Capture the cell that displays the provided text and extract its (X, Y) central coordinate. 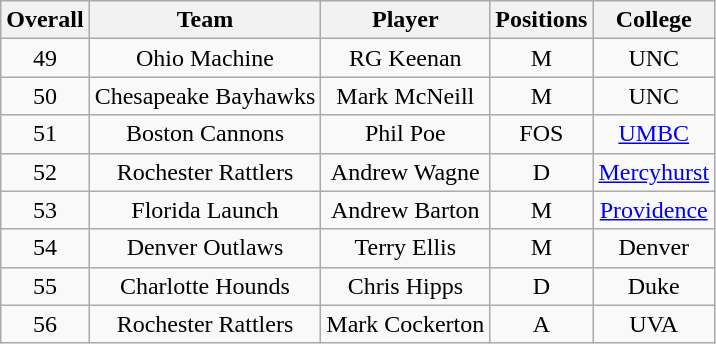
UMBC (654, 134)
RG Keenan (406, 58)
Positions (542, 20)
Mercyhurst (654, 172)
FOS (542, 134)
Boston Cannons (205, 134)
53 (45, 210)
Chesapeake Bayhawks (205, 96)
51 (45, 134)
Andrew Barton (406, 210)
A (542, 324)
Ohio Machine (205, 58)
Duke (654, 286)
Andrew Wagne (406, 172)
Providence (654, 210)
UVA (654, 324)
Player (406, 20)
Mark McNeill (406, 96)
50 (45, 96)
Team (205, 20)
49 (45, 58)
Florida Launch (205, 210)
Phil Poe (406, 134)
52 (45, 172)
Charlotte Hounds (205, 286)
55 (45, 286)
College (654, 20)
Mark Cockerton (406, 324)
Terry Ellis (406, 248)
56 (45, 324)
Overall (45, 20)
Denver Outlaws (205, 248)
Chris Hipps (406, 286)
54 (45, 248)
Denver (654, 248)
